From the cell containing the given text, extract its center point as (X, Y) coordinate. 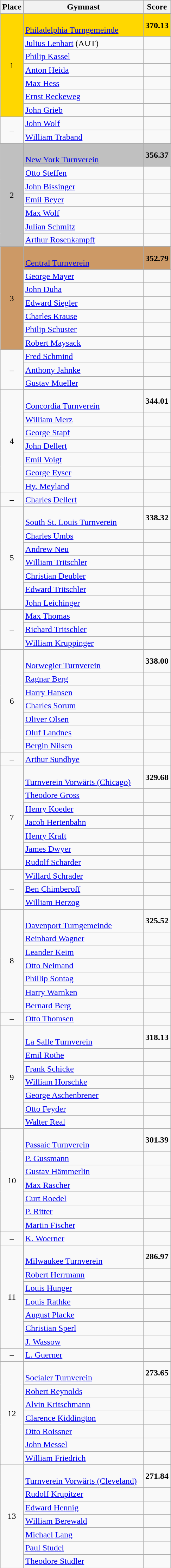
Max Hess (83, 83)
Max Rascher (83, 1185)
K. Woerner (83, 1238)
Max Thomas (83, 616)
Edward Tritschler (83, 589)
Charles Sorum (83, 706)
301.39 (157, 1140)
Alvin Kritschmann (83, 1405)
Michael Lang (83, 1534)
William Horschke (83, 1082)
8 (12, 961)
John Duha (83, 289)
John Dellert (83, 446)
Central Turnverein (83, 258)
Andrew Neu (83, 549)
344.01 (157, 401)
9 (12, 1077)
4 (12, 441)
George Aschenbrener (83, 1095)
Emil Voigt (83, 460)
Willard Schrader (83, 876)
Leander Keim (83, 952)
Charles Krause (83, 316)
Walter Real (83, 1122)
Ernst Reckeweg (83, 97)
John Grieb (83, 110)
Davenport Turngemeinde (83, 920)
Louis Rathke (83, 1301)
Julian Schmitz (83, 227)
William Friedrich (83, 1458)
Henry Koeder (83, 809)
Oluf Landnes (83, 733)
Norwegier Turnverein (83, 661)
Philadelphia Turngemeinde (83, 25)
Julius Lenhart (AUT) (83, 43)
Turnverein Vorwärts (Chicago) (83, 777)
7 (12, 817)
Edward Hennig (83, 1508)
286.97 (157, 1256)
Concordia Turnverein (83, 401)
Emil Beyer (83, 200)
338.00 (157, 661)
Philip Kassel (83, 57)
10 (12, 1180)
12 (12, 1413)
13 (12, 1516)
Otto Roissner (83, 1431)
Robert Reynolds (83, 1391)
Score (157, 7)
Anton Heida (83, 70)
Bergin Nilsen (83, 746)
Curt Roedel (83, 1198)
352.79 (157, 258)
6 (12, 701)
Charles Umbs (83, 536)
329.68 (157, 777)
Max Wolf (83, 213)
Phillip Sontag (83, 979)
John Wolf (83, 123)
George Mayer (83, 276)
Theodore Gross (83, 795)
William Traband (83, 137)
273.65 (157, 1373)
1 (12, 65)
325.52 (157, 920)
Christian Deubler (83, 576)
Christian Sperl (83, 1328)
356.37 (157, 155)
William Merz (83, 419)
Socialer Turnverein (83, 1373)
5 (12, 558)
P. Gussmann (83, 1158)
Paul Studel (83, 1548)
Gymnast (83, 7)
South St. Louis Turnverein (83, 518)
Philip Schuster (83, 330)
La Salle Turnverein (83, 1037)
Harry Warnken (83, 992)
Martin Fischer (83, 1225)
370.13 (157, 25)
3 (12, 298)
338.32 (157, 518)
Oliver Olsen (83, 719)
Passaic Turnverein (83, 1140)
Gustav Hämmerlin (83, 1172)
Emil Rothe (83, 1055)
Otto Steffen (83, 173)
Clarence Kiddington (83, 1418)
John Messel (83, 1445)
Rudolf Krupitzer (83, 1494)
William Tritschler (83, 562)
Frank Schicke (83, 1068)
Ragnar Berg (83, 679)
Jacob Hertenbahn (83, 822)
Bernard Berg (83, 1006)
11 (12, 1296)
Ben Chimberoff (83, 889)
Edward Siegler (83, 303)
Richard Tritschler (83, 629)
William Herzog (83, 903)
Anthony Jahnke (83, 370)
318.13 (157, 1037)
Arthur Sundbye (83, 759)
Reinhard Wagner (83, 939)
John Bissinger (83, 187)
Milwaukee Turnverein (83, 1256)
George Eyser (83, 473)
Place (12, 7)
New York Turnverein (83, 155)
James Dwyer (83, 849)
Hy. Meyland (83, 486)
Gustav Mueller (83, 383)
271.84 (157, 1476)
John Leichinger (83, 603)
Turnverein Vorwärts (Cleveland) (83, 1476)
Fred Schmind (83, 356)
2 (12, 195)
Otto Thomsen (83, 1019)
Louis Hunger (83, 1288)
George Stapf (83, 433)
Robert Maysack (83, 343)
Robert Herrmann (83, 1275)
Henry Kraft (83, 835)
Harry Hansen (83, 692)
L. Guerner (83, 1355)
J. Wassow (83, 1342)
Rudolf Scharder (83, 862)
William Berewald (83, 1521)
August Placke (83, 1315)
Arthur Rosenkampff (83, 240)
Charles Dellert (83, 500)
P. Ritter (83, 1212)
Otto Feyder (83, 1108)
Theodore Studler (83, 1561)
Otto Neimand (83, 965)
William Kruppinger (83, 643)
